Search for the cell housing the specified text and yield its (x, y) center coordinate. 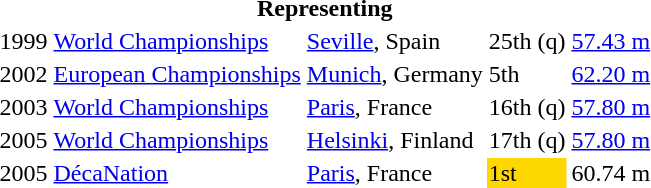
5th (527, 74)
Seville, Spain (394, 41)
1st (527, 173)
Helsinki, Finland (394, 140)
25th (q) (527, 41)
16th (q) (527, 107)
17th (q) (527, 140)
Munich, Germany (394, 74)
European Championships (177, 74)
DécaNation (177, 173)
